Detect which cell encompasses the target text, then output its (x, y) center coordinate. 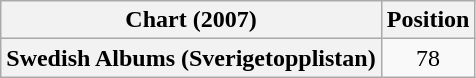
Swedish Albums (Sverigetopplistan) (191, 58)
Position (428, 20)
Chart (2007) (191, 20)
78 (428, 58)
